Identify which cell holds the provided text, then report its (X, Y) central coordinate. 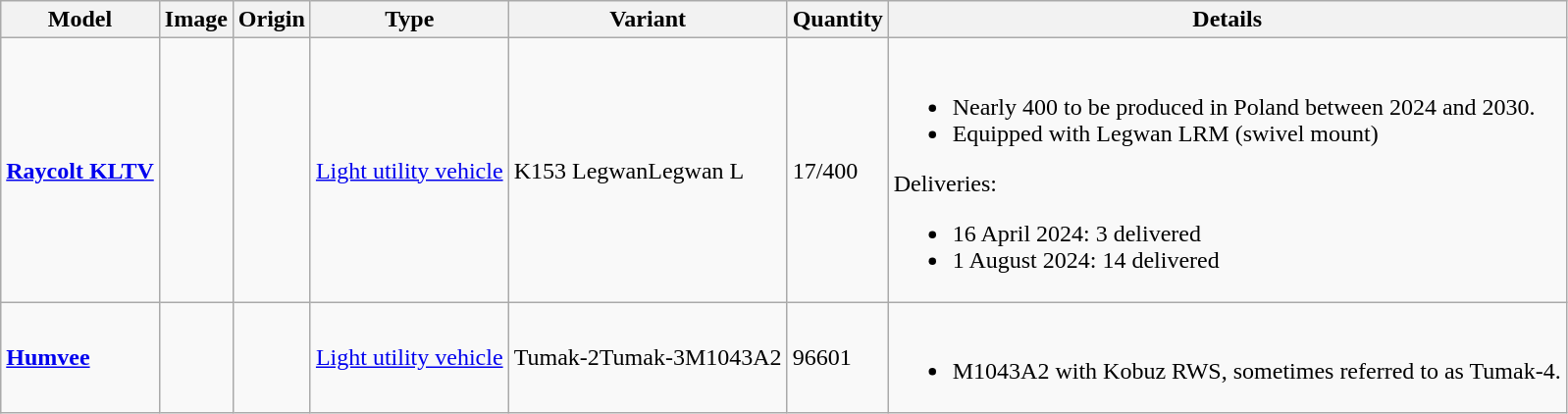
M1043A2 with Kobuz RWS, sometimes referred to as Tumak-4. (1227, 357)
Type (409, 20)
Tumak-2Tumak-3M1043A2 (648, 357)
Humvee (80, 357)
K153 LegwanLegwan L (648, 171)
Image (196, 20)
17/400 (838, 171)
Model (80, 20)
Quantity (838, 20)
Details (1227, 20)
96601 (838, 357)
Variant (648, 20)
Raycolt KLTV (80, 171)
Origin (271, 20)
